Output the [X, Y] coordinate of the center of the cell containing the given text.  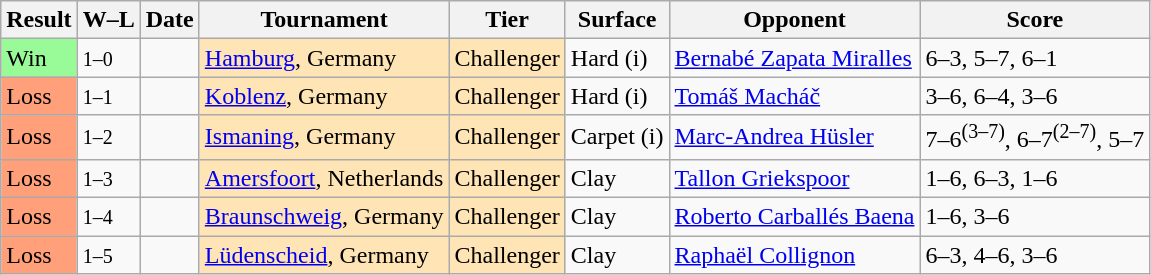
Braunschweig, Germany [324, 217]
Date [170, 20]
Koblenz, Germany [324, 96]
Amersfoort, Netherlands [324, 178]
W–L [108, 20]
3–6, 6–4, 3–6 [1035, 96]
Score [1035, 20]
6–3, 4–6, 3–6 [1035, 255]
Tier [507, 20]
1–6, 3–6 [1035, 217]
1–1 [108, 96]
1–3 [108, 178]
Win [39, 58]
Tallon Griekspoor [794, 178]
Marc-Andrea Hüsler [794, 138]
1–6, 6–3, 1–6 [1035, 178]
Roberto Carballés Baena [794, 217]
Raphaël Collignon [794, 255]
Tournament [324, 20]
1–2 [108, 138]
Carpet (i) [617, 138]
Opponent [794, 20]
Tomáš Macháč [794, 96]
Hamburg, Germany [324, 58]
Lüdenscheid, Germany [324, 255]
Result [39, 20]
Ismaning, Germany [324, 138]
1–4 [108, 217]
7–6(3–7), 6–7(2–7), 5–7 [1035, 138]
6–3, 5–7, 6–1 [1035, 58]
1–0 [108, 58]
Surface [617, 20]
1–5 [108, 255]
Bernabé Zapata Miralles [794, 58]
